Extract the (X, Y) coordinate from the center of the cell holding the provided text.  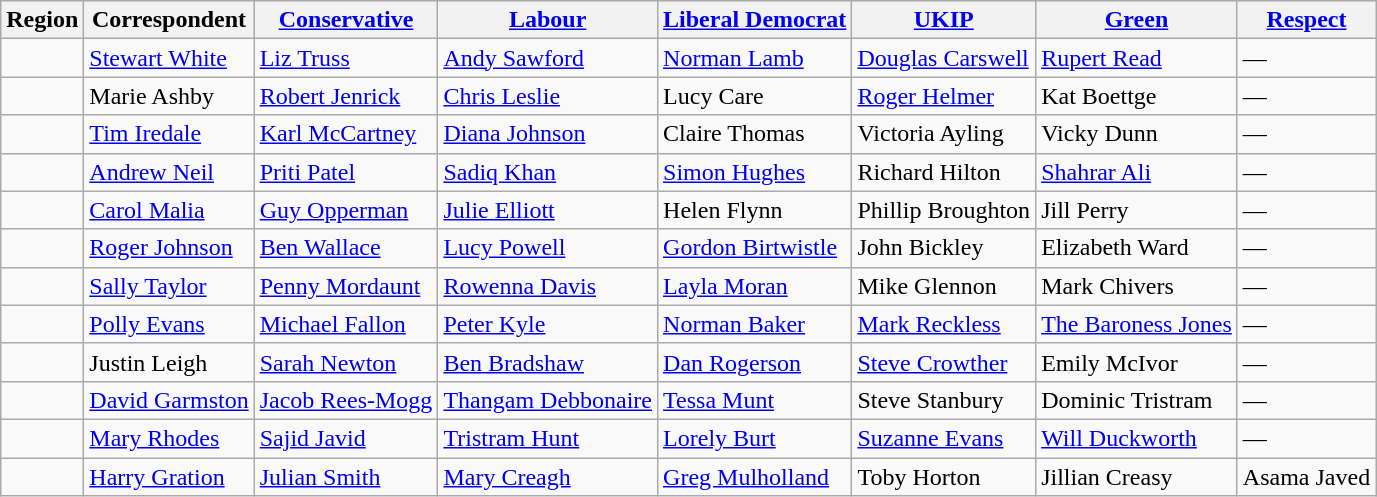
Emily McIvor (1137, 362)
Thangam Debbonaire (548, 400)
Toby Horton (944, 477)
Tessa Munt (755, 400)
Mark Reckless (944, 324)
Harry Gration (169, 477)
Sarah Newton (346, 362)
Simon Hughes (755, 172)
Priti Patel (346, 172)
Marie Ashby (169, 96)
Norman Lamb (755, 58)
Stewart White (169, 58)
Steve Crowther (944, 362)
Gordon Birtwistle (755, 248)
Claire Thomas (755, 134)
John Bickley (944, 248)
Lucy Care (755, 96)
Penny Mordaunt (346, 286)
Elizabeth Ward (1137, 248)
Greg Mulholland (755, 477)
Will Duckworth (1137, 438)
Andrew Neil (169, 172)
Tim Iredale (169, 134)
Dominic Tristram (1137, 400)
Jacob Rees-Mogg (346, 400)
Steve Stanbury (944, 400)
Andy Sawford (548, 58)
Rupert Read (1137, 58)
Sadiq Khan (548, 172)
Polly Evans (169, 324)
Suzanne Evans (944, 438)
Chris Leslie (548, 96)
Helen Flynn (755, 210)
Mike Glennon (944, 286)
The Baroness Jones (1137, 324)
UKIP (944, 20)
Richard Hilton (944, 172)
Douglas Carswell (944, 58)
Justin Leigh (169, 362)
Liberal Democrat (755, 20)
Tristram Hunt (548, 438)
Julie Elliott (548, 210)
Lucy Powell (548, 248)
Sally Taylor (169, 286)
David Garmston (169, 400)
Julian Smith (346, 477)
Liz Truss (346, 58)
Kat Boettge (1137, 96)
Ben Bradshaw (548, 362)
Guy Opperman (346, 210)
Jill Perry (1137, 210)
Ben Wallace (346, 248)
Conservative (346, 20)
Mary Rhodes (169, 438)
Vicky Dunn (1137, 134)
Rowenna Davis (548, 286)
Jillian Creasy (1137, 477)
Karl McCartney (346, 134)
Michael Fallon (346, 324)
Region (42, 20)
Labour (548, 20)
Mark Chivers (1137, 286)
Lorely Burt (755, 438)
Asama Javed (1306, 477)
Mary Creagh (548, 477)
Phillip Broughton (944, 210)
Respect (1306, 20)
Roger Helmer (944, 96)
Layla Moran (755, 286)
Sajid Javid (346, 438)
Roger Johnson (169, 248)
Correspondent (169, 20)
Victoria Ayling (944, 134)
Norman Baker (755, 324)
Peter Kyle (548, 324)
Diana Johnson (548, 134)
Green (1137, 20)
Shahrar Ali (1137, 172)
Dan Rogerson (755, 362)
Carol Malia (169, 210)
Robert Jenrick (346, 96)
